Pinpoint the cell where the given text exists, returning its (X, Y) midpoint coordinate. 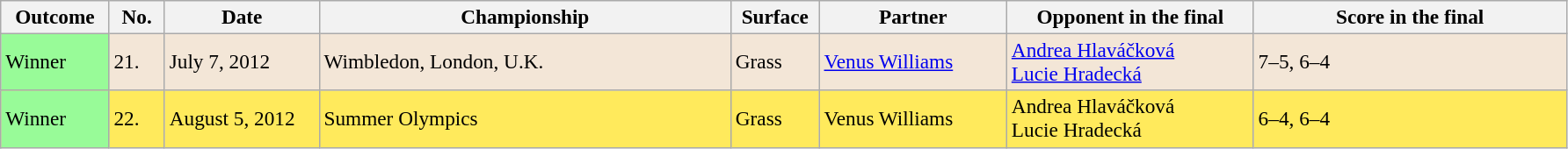
Summer Olympics (525, 119)
22. (137, 119)
Partner (912, 17)
Wimbledon, London, U.K. (525, 61)
7–5, 6–4 (1410, 61)
Score in the final (1410, 17)
July 7, 2012 (242, 61)
Date (242, 17)
Outcome (54, 17)
6–4, 6–4 (1410, 119)
No. (137, 17)
Surface (775, 17)
Championship (525, 17)
Opponent in the final (1130, 17)
21. (137, 61)
August 5, 2012 (242, 119)
